Pinpoint the cell where the given text exists, returning its [X, Y] midpoint coordinate. 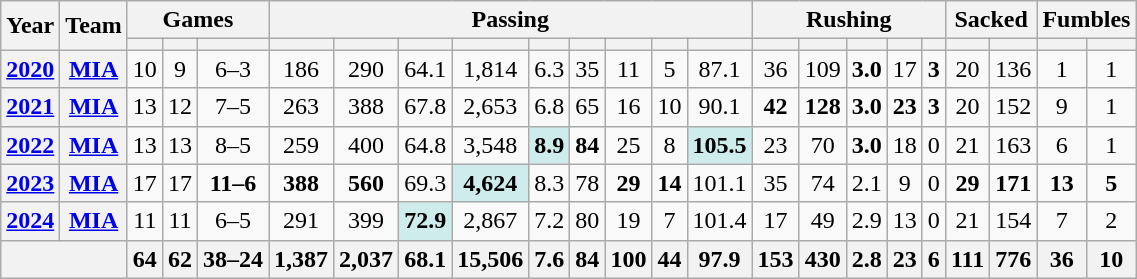
87.1 [720, 69]
2,867 [490, 221]
3,548 [490, 145]
67.8 [426, 107]
2.8 [866, 259]
2022 [30, 145]
399 [366, 221]
8.9 [550, 145]
74 [822, 183]
101.4 [720, 221]
171 [1014, 183]
80 [588, 221]
100 [628, 259]
776 [1014, 259]
2021 [30, 107]
163 [1014, 145]
Fumbles [1086, 20]
16 [628, 107]
15,506 [490, 259]
8–5 [232, 145]
72.9 [426, 221]
8 [670, 145]
14 [670, 183]
2,037 [366, 259]
7–5 [232, 107]
153 [776, 259]
1,387 [302, 259]
90.1 [720, 107]
111 [967, 259]
68.1 [426, 259]
65 [588, 107]
136 [1014, 69]
38–24 [232, 259]
Passing [511, 20]
128 [822, 107]
6.3 [550, 69]
6–3 [232, 69]
70 [822, 145]
11–6 [232, 183]
101.1 [720, 183]
263 [302, 107]
2 [1111, 221]
Games [198, 20]
2020 [30, 69]
430 [822, 259]
6.8 [550, 107]
400 [366, 145]
12 [180, 107]
560 [366, 183]
Rushing [848, 20]
2023 [30, 183]
154 [1014, 221]
18 [904, 145]
7.6 [550, 259]
109 [822, 69]
2.9 [866, 221]
42 [776, 107]
8.3 [550, 183]
2024 [30, 221]
2,653 [490, 107]
64.8 [426, 145]
Year [30, 26]
7.2 [550, 221]
4,624 [490, 183]
Sacked [990, 20]
291 [302, 221]
152 [1014, 107]
25 [628, 145]
2.1 [866, 183]
62 [180, 259]
44 [670, 259]
Team [94, 26]
64 [144, 259]
64.1 [426, 69]
97.9 [720, 259]
1,814 [490, 69]
186 [302, 69]
69.3 [426, 183]
259 [302, 145]
290 [366, 69]
105.5 [720, 145]
78 [588, 183]
49 [822, 221]
19 [628, 221]
6–5 [232, 221]
